Detect which cell encompasses the target text, then output its (X, Y) center coordinate. 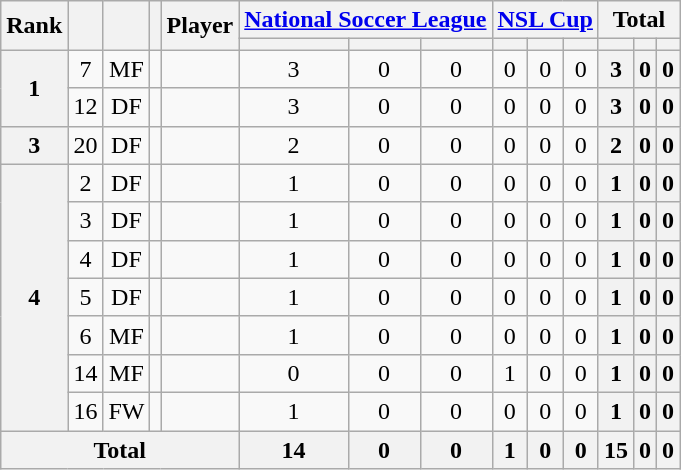
FW (126, 411)
15 (616, 449)
20 (86, 145)
Player (200, 26)
5 (86, 297)
12 (86, 107)
NSL Cup (545, 20)
16 (86, 411)
7 (86, 69)
Rank (34, 26)
6 (86, 335)
National Soccer League (366, 20)
